Detect which cell encompasses the target text, then output its [X, Y] center coordinate. 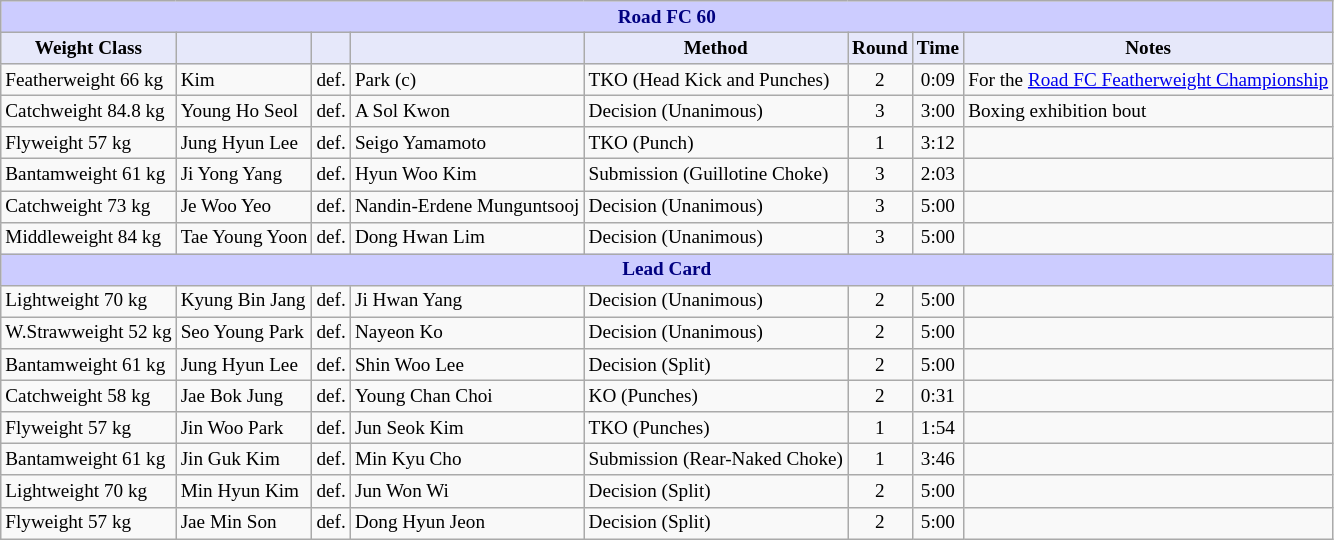
Jae Min Son [244, 523]
Jin Woo Park [244, 428]
0:09 [938, 80]
Jun Seok Kim [467, 428]
2:03 [938, 175]
Catchweight 73 kg [88, 206]
Middleweight 84 kg [88, 238]
Weight Class [88, 48]
Shin Woo Lee [467, 365]
Round [880, 48]
Submission (Guillotine Choke) [716, 175]
Kim [244, 80]
A Sol Kwon [467, 111]
Road FC 60 [667, 17]
TKO (Head Kick and Punches) [716, 80]
Hyun Woo Kim [467, 175]
Boxing exhibition bout [1148, 111]
Min Hyun Kim [244, 491]
Young Ho Seol [244, 111]
Je Woo Yeo [244, 206]
Kyung Bin Jang [244, 301]
Dong Hyun Jeon [467, 523]
Lead Card [667, 270]
Seo Young Park [244, 333]
Submission (Rear-Naked Choke) [716, 460]
Jun Won Wi [467, 491]
W.Strawweight 52 kg [88, 333]
0:31 [938, 396]
Catchweight 58 kg [88, 396]
Nayeon Ko [467, 333]
Ji Hwan Yang [467, 301]
Young Chan Choi [467, 396]
For the Road FC Featherweight Championship [1148, 80]
Jin Guk Kim [244, 460]
Jae Bok Jung [244, 396]
Ji Yong Yang [244, 175]
Catchweight 84.8 kg [88, 111]
Method [716, 48]
Time [938, 48]
Seigo Yamamoto [467, 143]
TKO (Punches) [716, 428]
KO (Punches) [716, 396]
TKO (Punch) [716, 143]
1:54 [938, 428]
3:46 [938, 460]
3:12 [938, 143]
Notes [1148, 48]
Tae Young Yoon [244, 238]
Dong Hwan Lim [467, 238]
3:00 [938, 111]
Park (c) [467, 80]
Min Kyu Cho [467, 460]
Featherweight 66 kg [88, 80]
Nandin-Erdene Munguntsooj [467, 206]
